Pinpoint the cell where the given text exists, returning its [X, Y] midpoint coordinate. 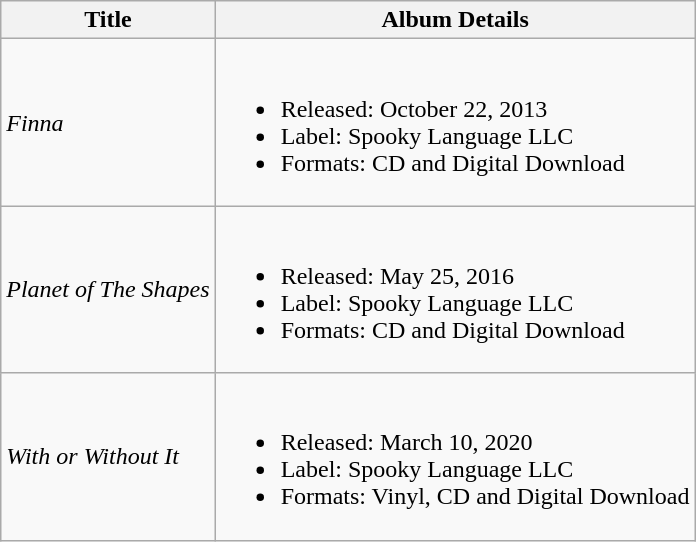
Title [108, 20]
Album Details [455, 20]
Released: October 22, 2013Label: Spooky Language LLCFormats: CD and Digital Download [455, 122]
Finna [108, 122]
With or Without It [108, 456]
Planet of The Shapes [108, 290]
Released: March 10, 2020Label: Spooky Language LLCFormats: Vinyl, CD and Digital Download [455, 456]
Released: May 25, 2016Label: Spooky Language LLCFormats: CD and Digital Download [455, 290]
